Return [x, y] of the center of cell containing provided text 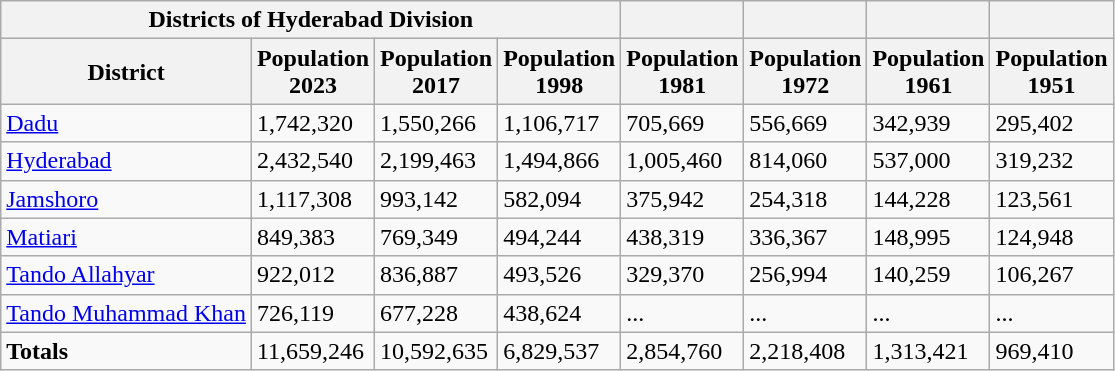
Dadu [126, 123]
Population1981 [682, 72]
106,267 [1052, 275]
336,367 [806, 237]
Population1961 [928, 72]
1,313,421 [928, 351]
438,319 [682, 237]
10,592,635 [436, 351]
1,005,460 [682, 161]
123,561 [1052, 199]
6,829,537 [560, 351]
295,402 [1052, 123]
Matiari [126, 237]
726,119 [312, 313]
144,228 [928, 199]
148,995 [928, 237]
Population2023 [312, 72]
1,106,717 [560, 123]
769,349 [436, 237]
2,854,760 [682, 351]
705,669 [682, 123]
Totals [126, 351]
438,624 [560, 313]
Tando Allahyar [126, 275]
2,199,463 [436, 161]
Population1951 [1052, 72]
1,550,266 [436, 123]
677,228 [436, 313]
1,742,320 [312, 123]
Population1998 [560, 72]
124,948 [1052, 237]
849,383 [312, 237]
329,370 [682, 275]
Jamshoro [126, 199]
556,669 [806, 123]
836,887 [436, 275]
Population2017 [436, 72]
494,244 [560, 237]
Hyderabad [126, 161]
11,659,246 [312, 351]
582,094 [560, 199]
256,994 [806, 275]
319,232 [1052, 161]
District [126, 72]
342,939 [928, 123]
140,259 [928, 275]
Districts of Hyderabad Division [311, 20]
2,432,540 [312, 161]
969,410 [1052, 351]
537,000 [928, 161]
Population1972 [806, 72]
Tando Muhammad Khan [126, 313]
814,060 [806, 161]
2,218,408 [806, 351]
1,117,308 [312, 199]
922,012 [312, 275]
254,318 [806, 199]
493,526 [560, 275]
1,494,866 [560, 161]
993,142 [436, 199]
375,942 [682, 199]
